Find where the given text appears and provide that cell's center as (x, y) coordinate. 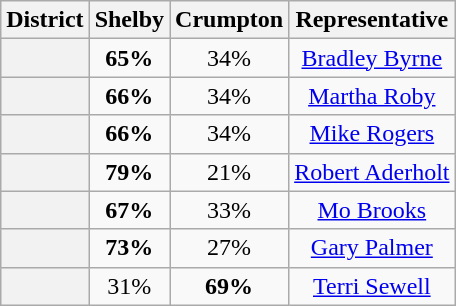
79% (129, 172)
Mo Brooks (372, 210)
21% (230, 172)
Bradley Byrne (372, 58)
69% (230, 286)
Terri Sewell (372, 286)
31% (129, 286)
Crumpton (230, 20)
Shelby (129, 20)
Gary Palmer (372, 248)
65% (129, 58)
Mike Rogers (372, 134)
District (45, 20)
67% (129, 210)
Robert Aderholt (372, 172)
27% (230, 248)
33% (230, 210)
Representative (372, 20)
73% (129, 248)
Martha Roby (372, 96)
